Locate the cell with the specified text and output its (X, Y) center coordinate. 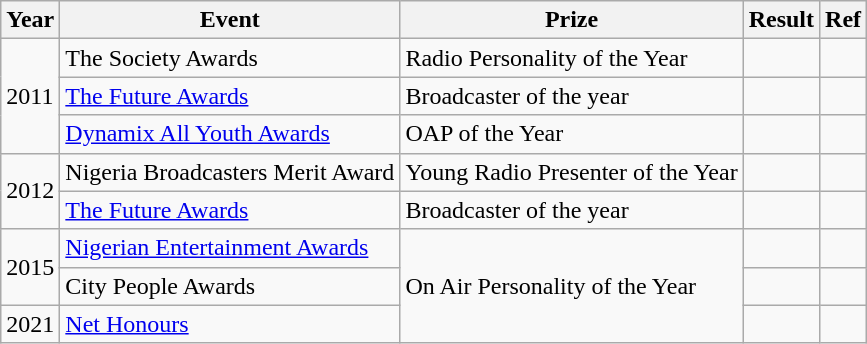
2015 (30, 267)
Dynamix All Youth Awards (230, 134)
2011 (30, 96)
2021 (30, 324)
OAP of the Year (572, 134)
Net Honours (230, 324)
Radio Personality of the Year (572, 58)
Nigerian Entertainment Awards (230, 248)
2012 (30, 191)
On Air Personality of the Year (572, 286)
Prize (572, 20)
The Society Awards (230, 58)
Young Radio Presenter of the Year (572, 172)
Ref (844, 20)
Event (230, 20)
Nigeria Broadcasters Merit Award (230, 172)
City People Awards (230, 286)
Year (30, 20)
Result (781, 20)
